Provide the (x, y) coordinate of the cell's center where the given text is located.  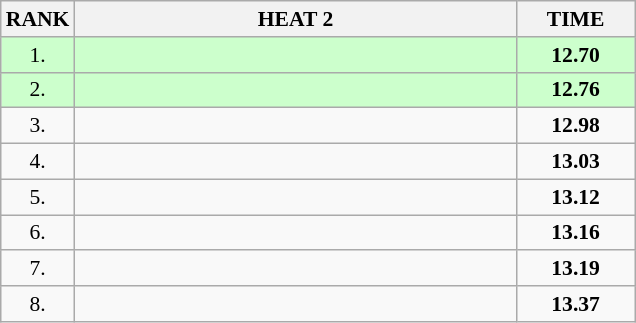
HEAT 2 (295, 19)
12.76 (576, 90)
13.16 (576, 233)
13.12 (576, 197)
5. (38, 197)
7. (38, 269)
6. (38, 233)
8. (38, 304)
12.70 (576, 55)
4. (38, 162)
TIME (576, 19)
3. (38, 126)
2. (38, 90)
13.19 (576, 269)
1. (38, 55)
RANK (38, 19)
12.98 (576, 126)
13.03 (576, 162)
13.37 (576, 304)
